Pinpoint the cell where the given text exists, returning its (x, y) midpoint coordinate. 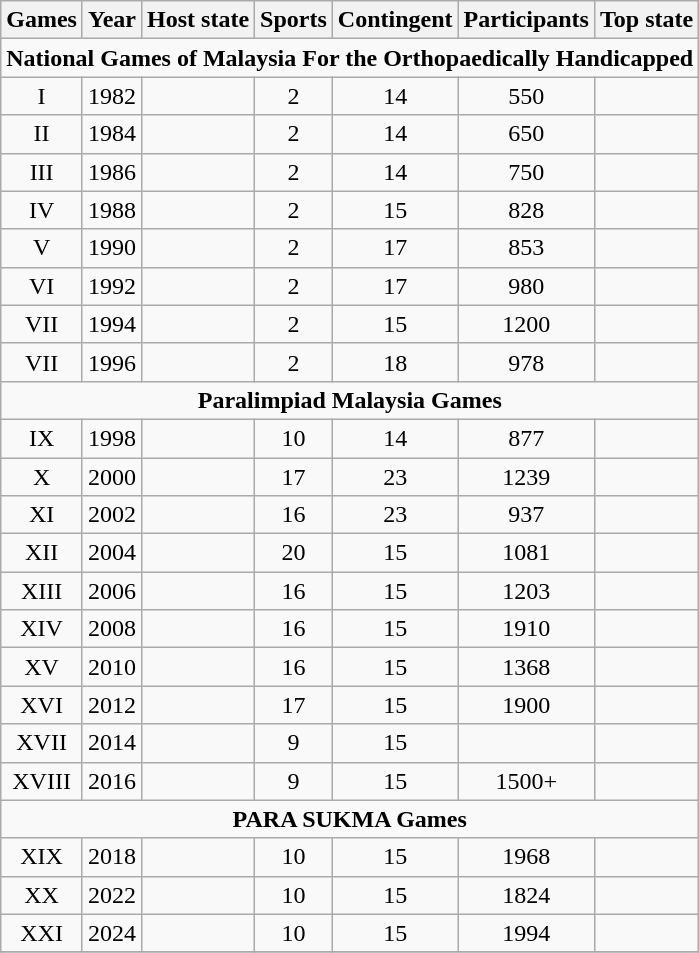
XIII (42, 591)
XXI (42, 933)
Top state (646, 20)
2012 (112, 705)
Year (112, 20)
XVII (42, 743)
IV (42, 210)
2002 (112, 515)
X (42, 477)
XIV (42, 629)
PARA SUKMA Games (350, 819)
XI (42, 515)
XIX (42, 857)
Participants (526, 20)
2000 (112, 477)
1081 (526, 553)
1824 (526, 895)
1986 (112, 172)
1239 (526, 477)
Sports (294, 20)
XX (42, 895)
750 (526, 172)
2018 (112, 857)
1982 (112, 96)
1998 (112, 438)
XVIII (42, 781)
1200 (526, 324)
II (42, 134)
1988 (112, 210)
20 (294, 553)
2014 (112, 743)
828 (526, 210)
Games (42, 20)
IX (42, 438)
XII (42, 553)
980 (526, 286)
III (42, 172)
1910 (526, 629)
2024 (112, 933)
1203 (526, 591)
853 (526, 248)
I (42, 96)
2008 (112, 629)
978 (526, 362)
550 (526, 96)
937 (526, 515)
18 (395, 362)
2006 (112, 591)
877 (526, 438)
XVI (42, 705)
2004 (112, 553)
1900 (526, 705)
Host state (198, 20)
2010 (112, 667)
650 (526, 134)
XV (42, 667)
National Games of Malaysia For the Orthopaedically Handicapped (350, 58)
1990 (112, 248)
V (42, 248)
VI (42, 286)
1968 (526, 857)
1996 (112, 362)
2022 (112, 895)
1992 (112, 286)
Paralimpiad Malaysia Games (350, 400)
1500+ (526, 781)
2016 (112, 781)
1984 (112, 134)
Contingent (395, 20)
1368 (526, 667)
